Locate the cell with the specified text and output its (X, Y) center coordinate. 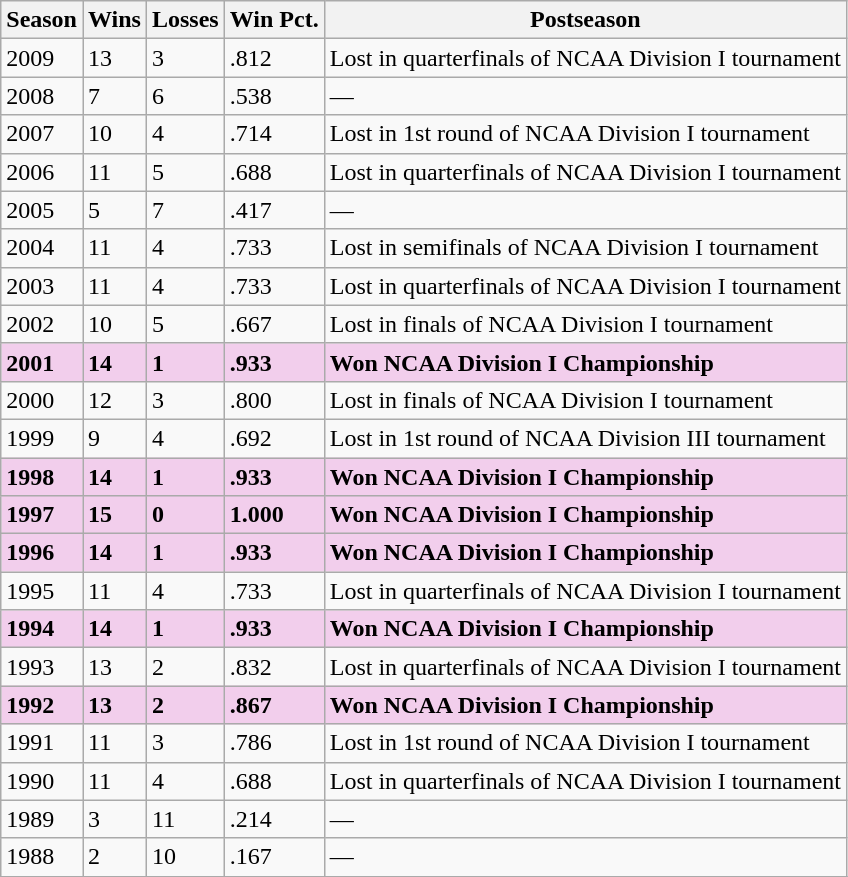
.214 (274, 819)
2000 (42, 400)
15 (114, 515)
.538 (274, 96)
1998 (42, 477)
1993 (42, 667)
2008 (42, 96)
1997 (42, 515)
.417 (274, 210)
2002 (42, 324)
.667 (274, 324)
0 (185, 515)
Lost in 1st round of NCAA Division III tournament (585, 438)
12 (114, 400)
9 (114, 438)
1988 (42, 857)
Postseason (585, 20)
Season (42, 20)
1995 (42, 591)
2005 (42, 210)
1999 (42, 438)
.800 (274, 400)
1991 (42, 743)
6 (185, 96)
2003 (42, 286)
1994 (42, 629)
1996 (42, 553)
1992 (42, 705)
Wins (114, 20)
2004 (42, 248)
Losses (185, 20)
.812 (274, 58)
Win Pct. (274, 20)
.832 (274, 667)
.692 (274, 438)
1.000 (274, 515)
2006 (42, 172)
2009 (42, 58)
.714 (274, 134)
1990 (42, 781)
Lost in semifinals of NCAA Division I tournament (585, 248)
.786 (274, 743)
2001 (42, 362)
1989 (42, 819)
.167 (274, 857)
2007 (42, 134)
.867 (274, 705)
